For the text-containing cell, return its midpoint in [X, Y] coordinate format. 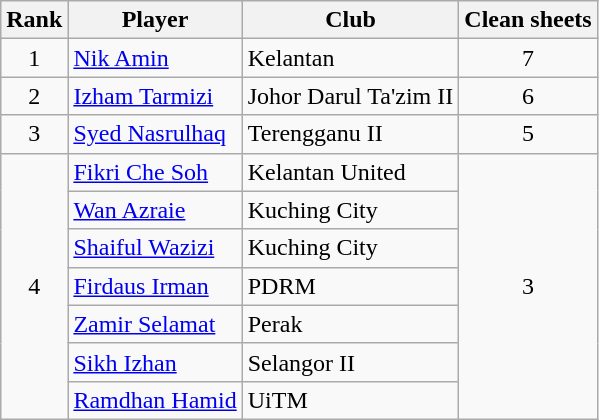
Player [155, 20]
Clean sheets [528, 20]
Wan Azraie [155, 210]
Terengganu II [350, 134]
Nik Amin [155, 58]
Johor Darul Ta'zim II [350, 96]
2 [34, 96]
Firdaus Irman [155, 286]
Ramdhan Hamid [155, 400]
Shaiful Wazizi [155, 248]
Zamir Selamat [155, 324]
Izham Tarmizi [155, 96]
Rank [34, 20]
Club [350, 20]
4 [34, 286]
5 [528, 134]
Sikh Izhan [155, 362]
7 [528, 58]
Selangor II [350, 362]
Perak [350, 324]
Fikri Che Soh [155, 172]
Kelantan [350, 58]
PDRM [350, 286]
6 [528, 96]
Syed Nasrulhaq [155, 134]
Kelantan United [350, 172]
1 [34, 58]
UiTM [350, 400]
